Identify which cell holds the provided text, then report its [x, y] central coordinate. 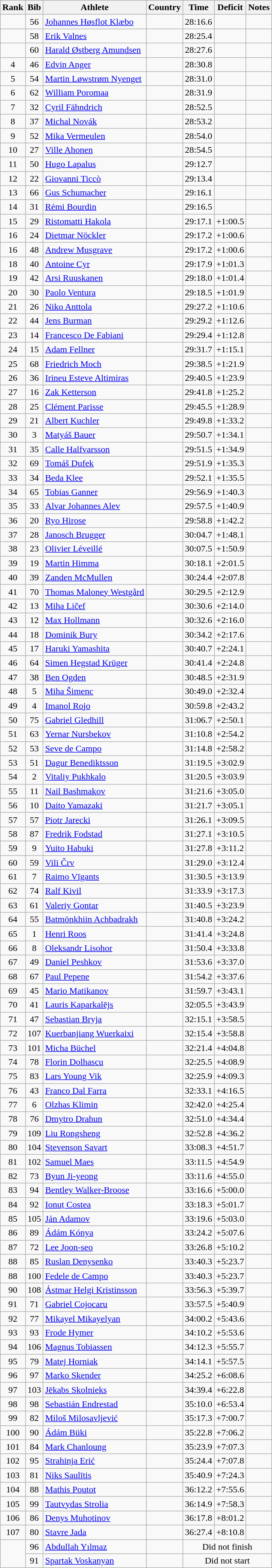
Did not start [227, 1561]
33:18.3 [199, 1204]
Yernar Nursbekov [94, 734]
29:29.2 [199, 321]
+4:25.4 [230, 1105]
+4:51.7 [230, 1148]
+2:01.5 [230, 563]
30:30.6 [199, 606]
32:25.9 [199, 1076]
+1:40.9 [230, 506]
Francesco De Fabiani [94, 335]
+7:24.3 [230, 1475]
+5:10.2 [230, 1247]
+7:00.7 [230, 1418]
Liu Rongsheng [94, 1133]
29:16.1 [199, 193]
Tautvydas Strolia [94, 1504]
Dietmar Nöckler [94, 235]
+2:17.6 [230, 635]
Franco Dal Farra [94, 1091]
Spartak Voskanyan [94, 1561]
31:53.6 [199, 962]
William Poromaa [94, 93]
34:14.1 [199, 1361]
+7:07.3 [230, 1447]
+1:48.1 [230, 535]
Ryo Hirose [94, 520]
Ruslan Denysenko [94, 1261]
+1:12.8 [230, 335]
30:59.8 [199, 706]
29:40.5 [199, 378]
Miloš Milosavljević [94, 1418]
29:56.9 [199, 492]
33:08.3 [199, 1148]
+4:34.4 [230, 1119]
29:31.7 [199, 349]
Michal Novák [94, 121]
Henri Roos [94, 934]
Rémi Bourdin [94, 207]
33:24.2 [199, 1233]
Alvar Johannes Alev [94, 506]
33:11.6 [199, 1176]
Simen Hegstad Krüger [94, 663]
+3:10.5 [230, 834]
Dagur Benediktsson [94, 763]
Albert Kuchler [94, 421]
+3:05.0 [230, 791]
+3:09.5 [230, 820]
29:17.9 [199, 264]
3 [34, 435]
+6:08.6 [230, 1376]
Paolo Ventura [94, 292]
28:25.4 [199, 36]
+3:12.4 [230, 862]
32:05.5 [199, 1005]
Miha Ličef [94, 606]
+1:34.9 [230, 449]
31:27.1 [199, 834]
+1:28.9 [230, 406]
Deficit [230, 7]
Batmönkhiin Achbadrakh [94, 920]
Piotr Jarecki [94, 820]
Magnus Tobiassen [94, 1347]
31:33.9 [199, 891]
Jens Burman [94, 321]
Sebastian Bryja [94, 1019]
+4:16.5 [230, 1091]
+5:57.5 [230, 1361]
+4:54.9 [230, 1162]
+3:58.8 [230, 1033]
29:18.5 [199, 292]
+2:58.2 [230, 748]
31:50.4 [199, 948]
Martin Himma [94, 563]
89 [34, 1233]
Mario Matikanov [94, 991]
Ville Ahonen [94, 150]
31:54.2 [199, 976]
33:16.6 [199, 1190]
+3:17.3 [230, 891]
28:54.0 [199, 136]
Friedrich Moch [94, 364]
29:29.4 [199, 335]
34:12.3 [199, 1347]
+5:00.0 [230, 1190]
Andrew Musgrave [94, 250]
+5:01.7 [230, 1204]
+3:37.0 [230, 962]
36:14.9 [199, 1504]
Giovanni Ticcò [94, 179]
+3:43.1 [230, 991]
29:13.4 [199, 179]
+5:53.6 [230, 1333]
29:45.5 [199, 406]
+1:01.9 [230, 292]
34:25.2 [199, 1376]
17 [34, 649]
28:53.2 [199, 121]
+2:24.1 [230, 649]
31:26.1 [199, 820]
Yuito Habuki [94, 848]
+1:01.3 [230, 264]
29:58.8 [199, 520]
29:57.5 [199, 506]
2 [34, 777]
29:50.7 [199, 435]
+1:42.2 [230, 520]
Mika Vermeulen [94, 136]
Gus Schumacher [94, 193]
Martin Løwstrøm Nyenget [94, 79]
Lars Young Vik [94, 1076]
+1:50.9 [230, 549]
33:26.8 [199, 1247]
+7:07.8 [230, 1461]
Edvin Anger [94, 64]
+1:40.3 [230, 492]
Ralf Kivil [94, 891]
31:10.8 [199, 734]
Haruki Yamashita [94, 649]
29:49.8 [199, 421]
Time [199, 7]
30:40.7 [199, 649]
Calle Halfvarsson [94, 449]
Tomáš Dufek [94, 464]
+2:07.8 [230, 577]
30:32.6 [199, 620]
Mikayel Mikayelyan [94, 1318]
Miha Šimenc [94, 692]
Did not finish [227, 1547]
Erik Valnes [94, 36]
+3:24.2 [230, 920]
Florin Dolhascu [94, 1062]
36:17.8 [199, 1518]
+3:02.9 [230, 763]
+1:12.6 [230, 321]
1 [34, 934]
+1:15.1 [230, 349]
+7:06.2 [230, 1432]
+7:58.3 [230, 1504]
Harald Østberg Amundsen [94, 50]
Niko Anttola [94, 307]
30:41.4 [199, 663]
32:52.8 [199, 1133]
35:24.4 [199, 1461]
Mark Chanloung [94, 1447]
30:49.0 [199, 692]
Byun Ji-yeong [94, 1176]
+3:24.8 [230, 934]
+2:32.4 [230, 692]
34:10.2 [199, 1333]
33:57.5 [199, 1304]
Olivier Léveillé [94, 549]
Olzhas Klimin [94, 1105]
+3:11.2 [230, 848]
+5:40.9 [230, 1304]
32:33.1 [199, 1091]
Fredrik Fodstad [94, 834]
35:10.0 [199, 1404]
35:40.9 [199, 1475]
Frode Hymer [94, 1333]
+2:16.0 [230, 620]
Gabriel Gledhill [94, 720]
28:27.6 [199, 50]
Valeriy Gontar [94, 905]
Notes [259, 7]
+1:35.5 [230, 478]
Adam Fellner [94, 349]
36:12.2 [199, 1489]
Oleksandr Lisohor [94, 948]
33:56.3 [199, 1290]
+1:00.5 [230, 221]
Dominik Bury [94, 635]
32:15.4 [199, 1033]
Ben Ogden [94, 677]
30:24.4 [199, 577]
Ján Adamov [94, 1219]
Matyáš Bauer [94, 435]
29:27.2 [199, 307]
Rank [13, 7]
31:20.5 [199, 777]
+1:23.9 [230, 378]
Ádám Kónya [94, 1233]
Country [164, 7]
+5:07.6 [230, 1233]
108 [34, 1290]
28:31.9 [199, 93]
29:18.0 [199, 278]
Cyril Fähndrich [94, 107]
35:22.8 [199, 1432]
+2:31.9 [230, 677]
Matej Horniak [94, 1361]
+1:10.6 [230, 307]
Lee Joon-seo [94, 1247]
28:54.5 [199, 150]
31:41.4 [199, 934]
+3:03.9 [230, 777]
Max Hollmann [94, 620]
Zanden McMullen [94, 577]
Dmytro Drahun [94, 1119]
31:40.8 [199, 920]
Clément Parisse [94, 406]
Samuel Maes [94, 1162]
31:21.6 [199, 791]
Janosch Brugger [94, 535]
Athlete [94, 7]
Gabriel Cojocaru [94, 1304]
+2:24.8 [230, 663]
31:19.5 [199, 763]
31:06.7 [199, 720]
35:23.9 [199, 1447]
+8:01.2 [230, 1518]
+4:55.0 [230, 1176]
Zak Ketterson [94, 392]
32:15.1 [199, 1019]
Ádám Büki [94, 1432]
31:59.7 [199, 991]
Fedele de Campo [94, 1276]
+3:23.9 [230, 905]
31:30.5 [199, 877]
Beda Klee [94, 478]
+8:10.8 [230, 1532]
30:29.5 [199, 592]
Vili Črv [94, 862]
35:17.3 [199, 1418]
29:38.5 [199, 364]
29:17.1 [199, 221]
Seve de Campo [94, 748]
Ionuț Costea [94, 1204]
+1:21.9 [230, 364]
Thomas Maloney Westgård [94, 592]
+4:04.8 [230, 1048]
Johannes Høsflot Klæbo [94, 22]
+4:09.3 [230, 1076]
Daito Yamazaki [94, 805]
Marko Skender [94, 1376]
33:19.6 [199, 1219]
Arsi Ruuskanen [94, 278]
29:52.1 [199, 478]
31:14.8 [199, 748]
+3:43.9 [230, 1005]
29:16.5 [199, 207]
109 [34, 1133]
+6:22.8 [230, 1390]
28:16.6 [199, 22]
+1:25.2 [230, 392]
Mathis Poutot [94, 1489]
Antoine Cyr [94, 264]
34:39.4 [199, 1390]
Paul Pepene [94, 976]
29:51.5 [199, 449]
Ristomatti Hakola [94, 221]
31:21.7 [199, 805]
Lauris Kaparkalējs [94, 1005]
Stavre Jada [94, 1532]
Imanol Rojo [94, 706]
Raimo Vīgants [94, 877]
Hugo Lapalus [94, 164]
33:11.5 [199, 1162]
+3:37.6 [230, 976]
Kuerbanjiang Wuerkaixi [94, 1033]
28:52.5 [199, 107]
Strahinja Erić [94, 1461]
+1:35.3 [230, 464]
28:31.0 [199, 79]
+3:13.9 [230, 877]
28:30.8 [199, 64]
Ástmar Helgi Kristinsson [94, 1290]
+6:53.4 [230, 1404]
Jēkabs Skolnieks [94, 1390]
30:04.7 [199, 535]
31:27.8 [199, 848]
Tobias Ganner [94, 492]
+1:33.2 [230, 421]
Abdullah Yılmaz [94, 1547]
32:21.4 [199, 1048]
Niks Saulītis [94, 1475]
34:00.2 [199, 1318]
+1:34.1 [230, 435]
+3:05.1 [230, 805]
Micha Büchel [94, 1048]
+1:01.4 [230, 278]
30:34.2 [199, 635]
31:40.5 [199, 905]
+7:55.6 [230, 1489]
30:07.5 [199, 549]
32:51.0 [199, 1119]
30:18.1 [199, 563]
Nail Bashmakov [94, 791]
+5:39.7 [230, 1290]
32:42.0 [199, 1105]
Sebastián Endrestad [94, 1404]
32:25.5 [199, 1062]
+3:33.8 [230, 948]
30:48.5 [199, 677]
29:51.9 [199, 464]
Irineu Esteve Altimiras [94, 378]
Denys Muhotinov [94, 1518]
Bentley Walker-Broose [94, 1190]
36:27.4 [199, 1532]
+5:55.7 [230, 1347]
+2:43.2 [230, 706]
29:41.8 [199, 392]
Vitaliy Pukhkalo [94, 777]
+4:36.2 [230, 1133]
+2:12.9 [230, 592]
+2:54.2 [230, 734]
+5:43.6 [230, 1318]
+3:58.5 [230, 1019]
+2:50.1 [230, 720]
Stevenson Savart [94, 1148]
Bib [34, 7]
+4:08.9 [230, 1062]
+5:03.0 [230, 1219]
31:29.0 [199, 862]
Daniel Peshkov [94, 962]
29:12.7 [199, 164]
+2:14.0 [230, 606]
